Extract the (X, Y) coordinate from the center of the cell holding the provided text.  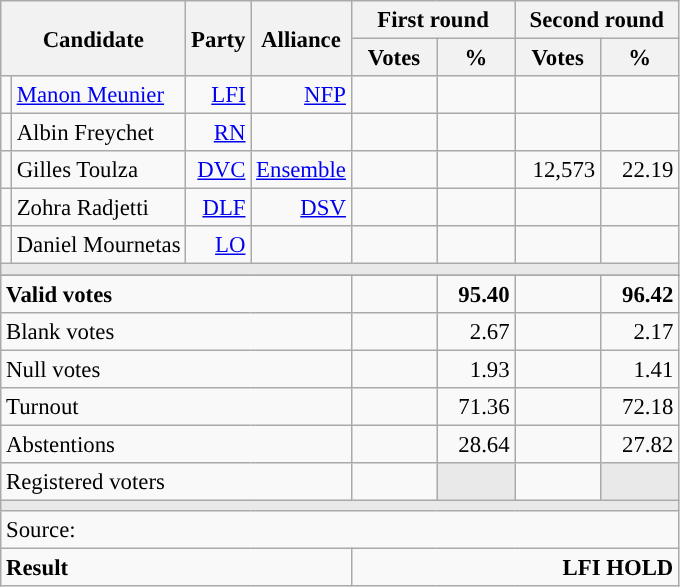
28.64 (476, 444)
Blank votes (176, 331)
Turnout (176, 406)
Null votes (176, 369)
Daniel Mournetas (98, 245)
DSV (301, 208)
27.82 (639, 444)
Ensemble (301, 170)
Abstentions (176, 444)
Alliance (301, 38)
Candidate (94, 38)
96.42 (639, 294)
Albin Freychet (98, 133)
2.67 (476, 331)
Registered voters (176, 482)
22.19 (639, 170)
Zohra Radjetti (98, 208)
Source: (340, 530)
NFP (301, 95)
LFI (218, 95)
LFI HOLD (514, 567)
2.17 (639, 331)
12,573 (558, 170)
DVC (218, 170)
First round (433, 20)
Second round (597, 20)
RN (218, 133)
Gilles Toulza (98, 170)
95.40 (476, 294)
Valid votes (176, 294)
Manon Meunier (98, 95)
DLF (218, 208)
LO (218, 245)
1.41 (639, 369)
Result (176, 567)
72.18 (639, 406)
Party (218, 38)
71.36 (476, 406)
1.93 (476, 369)
